For the text-containing cell, return its midpoint in [X, Y] coordinate format. 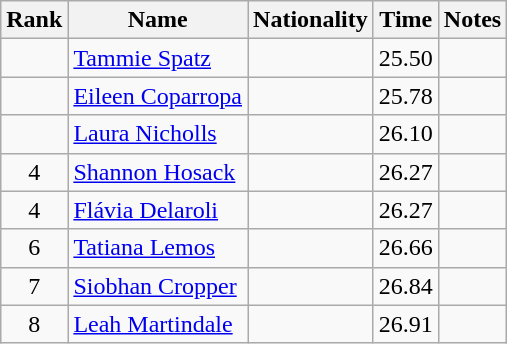
Siobhan Cropper [158, 286]
26.84 [406, 286]
6 [34, 248]
Shannon Hosack [158, 172]
Name [158, 20]
Laura Nicholls [158, 134]
26.66 [406, 248]
Time [406, 20]
Flávia Delaroli [158, 210]
25.78 [406, 96]
Rank [34, 20]
8 [34, 324]
26.91 [406, 324]
Leah Martindale [158, 324]
Tatiana Lemos [158, 248]
Tammie Spatz [158, 58]
26.10 [406, 134]
Nationality [311, 20]
Notes [472, 20]
Eileen Coparropa [158, 96]
25.50 [406, 58]
7 [34, 286]
